Identify which cell holds the provided text, then report its (X, Y) central coordinate. 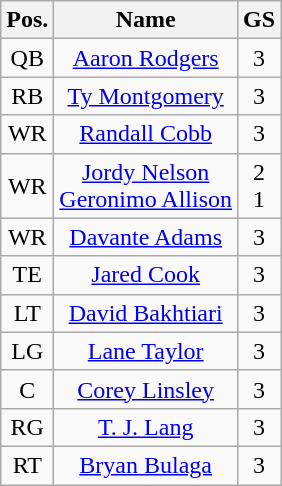
Ty Montgomery (146, 96)
Pos. (28, 20)
Randall Cobb (146, 134)
RT (28, 465)
Bryan Bulaga (146, 465)
Jared Cook (146, 275)
LT (28, 313)
TE (28, 275)
Davante Adams (146, 237)
T. J. Lang (146, 427)
Aaron Rodgers (146, 58)
Corey Linsley (146, 389)
Lane Taylor (146, 351)
RG (28, 427)
21 (260, 186)
QB (28, 58)
C (28, 389)
GS (260, 20)
David Bakhtiari (146, 313)
Name (146, 20)
RB (28, 96)
Jordy NelsonGeronimo Allison (146, 186)
LG (28, 351)
